Identify which cell holds the provided text, then report its [x, y] central coordinate. 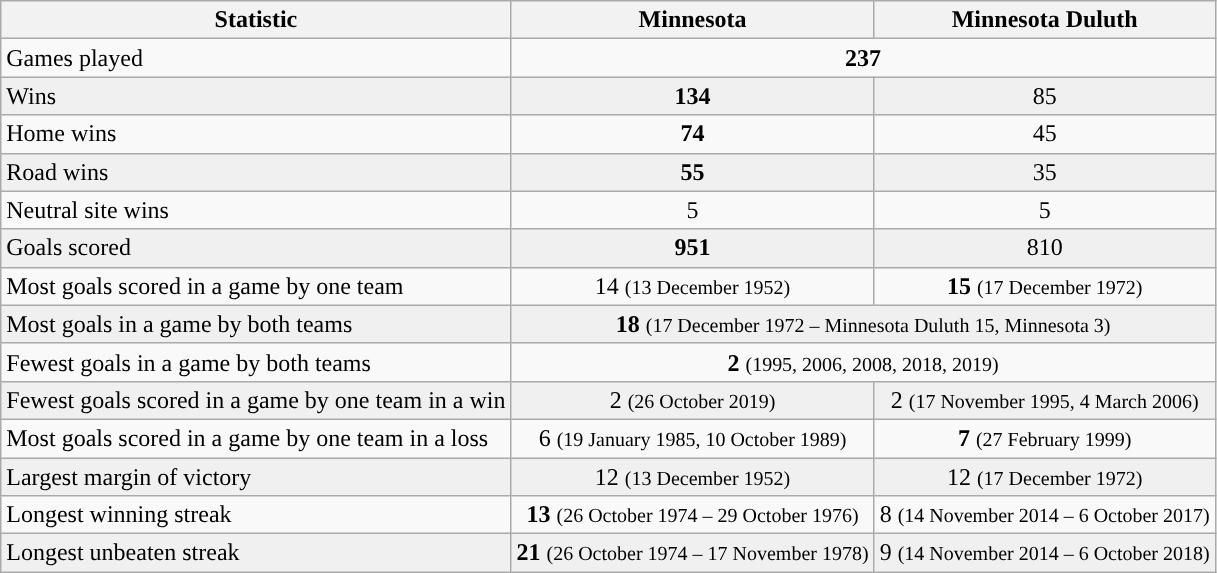
Most goals scored in a game by one team [256, 286]
74 [692, 134]
Longest unbeaten streak [256, 553]
12 (17 December 1972) [1044, 477]
8 (14 November 2014 – 6 October 2017) [1044, 515]
Goals scored [256, 248]
6 (19 January 1985, 10 October 1989) [692, 438]
Most goals in a game by both teams [256, 324]
Largest margin of victory [256, 477]
Wins [256, 96]
Statistic [256, 20]
35 [1044, 172]
14 (13 December 1952) [692, 286]
Fewest goals in a game by both teams [256, 362]
951 [692, 248]
45 [1044, 134]
18 (17 December 1972 – Minnesota Duluth 15, Minnesota 3) [863, 324]
Minnesota [692, 20]
13 (26 October 1974 – 29 October 1976) [692, 515]
21 (26 October 1974 – 17 November 1978) [692, 553]
810 [1044, 248]
134 [692, 96]
2 (17 November 1995, 4 March 2006) [1044, 400]
Home wins [256, 134]
15 (17 December 1972) [1044, 286]
2 (26 October 2019) [692, 400]
12 (13 December 1952) [692, 477]
Fewest goals scored in a game by one team in a win [256, 400]
85 [1044, 96]
Minnesota Duluth [1044, 20]
Longest winning streak [256, 515]
55 [692, 172]
9 (14 November 2014 – 6 October 2018) [1044, 553]
Games played [256, 58]
Road wins [256, 172]
Neutral site wins [256, 210]
2 (1995, 2006, 2008, 2018, 2019) [863, 362]
Most goals scored in a game by one team in a loss [256, 438]
237 [863, 58]
7 (27 February 1999) [1044, 438]
